Extract the [x, y] coordinate from the center of the cell holding the provided text.  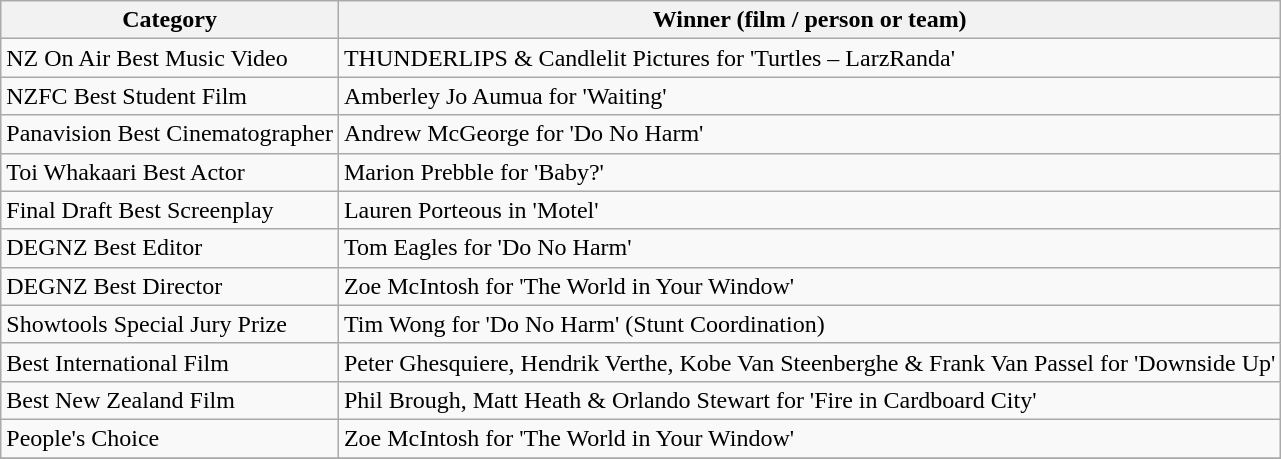
Phil Brough, Matt Heath & Orlando Stewart for 'Fire in Cardboard City' [809, 400]
Showtools Special Jury Prize [170, 324]
Final Draft Best Screenplay [170, 210]
Winner (film / person or team) [809, 20]
THUNDERLIPS & Candlelit Pictures for 'Turtles – LarzRanda' [809, 58]
DEGNZ Best Editor [170, 248]
Andrew McGeorge for 'Do No Harm' [809, 134]
Category [170, 20]
Best International Film [170, 362]
Tim Wong for 'Do No Harm' (Stunt Coordination) [809, 324]
Best New Zealand Film [170, 400]
NZFC Best Student Film [170, 96]
Marion Prebble for 'Baby?' [809, 172]
NZ On Air Best Music Video [170, 58]
Tom Eagles for 'Do No Harm' [809, 248]
People's Choice [170, 438]
Peter Ghesquiere, Hendrik Verthe, Kobe Van Steenberghe & Frank Van Passel for 'Downside Up' [809, 362]
Toi Whakaari Best Actor [170, 172]
DEGNZ Best Director [170, 286]
Panavision Best Cinematographer [170, 134]
Amberley Jo Aumua for 'Waiting' [809, 96]
Lauren Porteous in 'Motel' [809, 210]
